Search for the cell housing the specified text and yield its (X, Y) center coordinate. 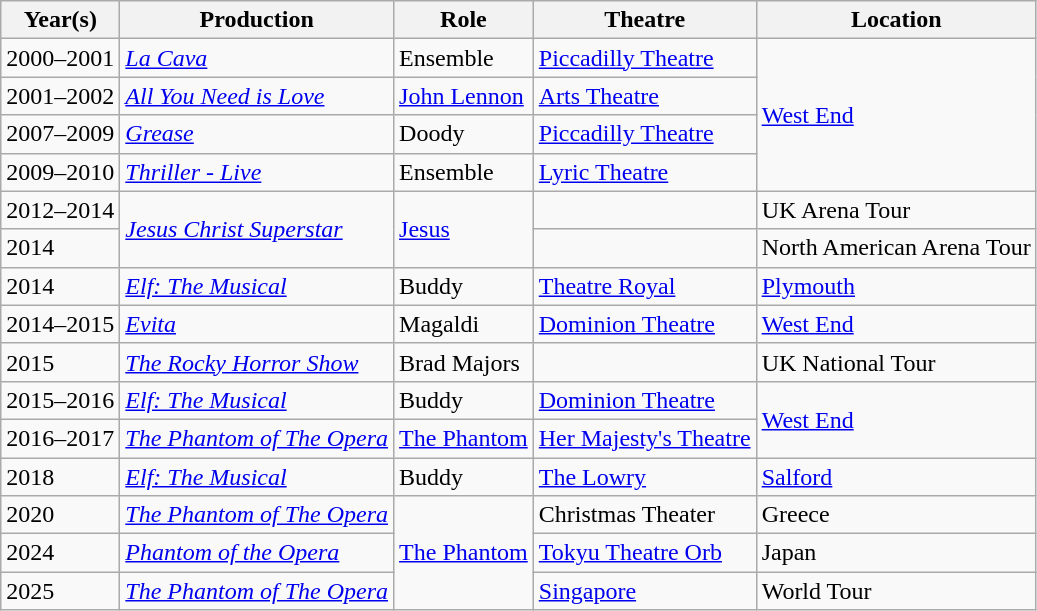
The Rocky Horror Show (257, 362)
Year(s) (60, 20)
Theatre Royal (644, 286)
Jesus Christ Superstar (257, 229)
2025 (60, 591)
2014–2015 (60, 324)
World Tour (896, 591)
Singapore (644, 591)
Production (257, 20)
Doody (464, 134)
Location (896, 20)
The Lowry (644, 477)
2012–2014 (60, 210)
Plymouth (896, 286)
Salford (896, 477)
All You Need is Love (257, 96)
Her Majesty's Theatre (644, 438)
Role (464, 20)
2020 (60, 515)
Christmas Theater (644, 515)
2016–2017 (60, 438)
2015 (60, 362)
Grease (257, 134)
North American Arena Tour (896, 248)
2001–2002 (60, 96)
2024 (60, 553)
2018 (60, 477)
Magaldi (464, 324)
2009–2010 (60, 172)
Evita (257, 324)
La Cava (257, 58)
UK National Tour (896, 362)
2007–2009 (60, 134)
Jesus (464, 229)
Thriller - Live (257, 172)
Japan (896, 553)
John Lennon (464, 96)
Phantom of the Opera (257, 553)
2015–2016 (60, 400)
Brad Majors (464, 362)
2000–2001 (60, 58)
Lyric Theatre (644, 172)
Tokyu Theatre Orb (644, 553)
Theatre (644, 20)
Greece (896, 515)
Arts Theatre (644, 96)
UK Arena Tour (896, 210)
